Provide the [X, Y] coordinate of the cell's center where the given text is located.  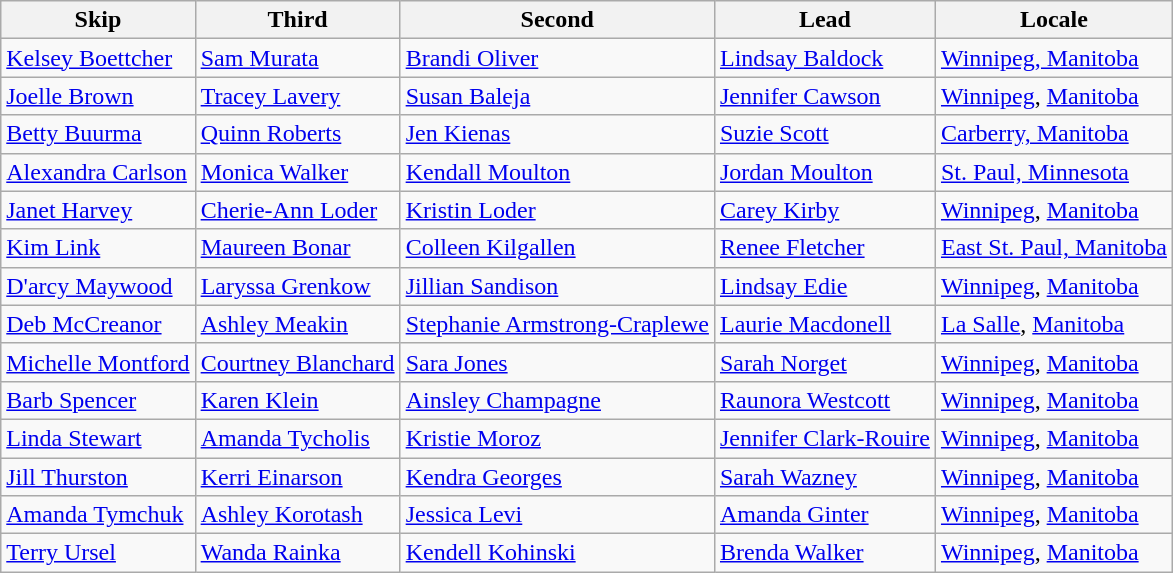
Deb McCreanor [98, 324]
Brenda Walker [824, 553]
Barb Spencer [98, 400]
Kendra Georges [557, 477]
Kelsey Boettcher [98, 58]
Lead [824, 20]
Sarah Wazney [824, 477]
Sara Jones [557, 362]
Jen Kienas [557, 134]
Locale [1054, 20]
Carberry, Manitoba [1054, 134]
Amanda Tymchuk [98, 515]
Stephanie Armstrong-Craplewe [557, 324]
Amanda Ginter [824, 515]
Kendell Kohinski [557, 553]
Lindsay Baldock [824, 58]
Second [557, 20]
Joelle Brown [98, 96]
Wanda Rainka [298, 553]
Michelle Montford [98, 362]
Lindsay Edie [824, 286]
Colleen Kilgallen [557, 248]
Courtney Blanchard [298, 362]
Ashley Meakin [298, 324]
Skip [98, 20]
Jill Thurston [98, 477]
La Salle, Manitoba [1054, 324]
Brandi Oliver [557, 58]
Third [298, 20]
East St. Paul, Manitoba [1054, 248]
Janet Harvey [98, 210]
Linda Stewart [98, 438]
Jennifer Cawson [824, 96]
Renee Fletcher [824, 248]
Maureen Bonar [298, 248]
St. Paul, Minnesota [1054, 172]
Laurie Macdonell [824, 324]
Betty Buurma [98, 134]
Ashley Korotash [298, 515]
Jennifer Clark-Rouire [824, 438]
Tracey Lavery [298, 96]
Kerri Einarson [298, 477]
Raunora Westcott [824, 400]
Jessica Levi [557, 515]
Amanda Tycholis [298, 438]
Sarah Norget [824, 362]
Suzie Scott [824, 134]
Alexandra Carlson [98, 172]
D'arcy Maywood [98, 286]
Kristie Moroz [557, 438]
Jordan Moulton [824, 172]
Cherie-Ann Loder [298, 210]
Sam Murata [298, 58]
Ainsley Champagne [557, 400]
Carey Kirby [824, 210]
Karen Klein [298, 400]
Jillian Sandison [557, 286]
Terry Ursel [98, 553]
Quinn Roberts [298, 134]
Kendall Moulton [557, 172]
Laryssa Grenkow [298, 286]
Kim Link [98, 248]
Susan Baleja [557, 96]
Monica Walker [298, 172]
Kristin Loder [557, 210]
